Extract the [x, y] coordinate from the center of the cell holding the provided text.  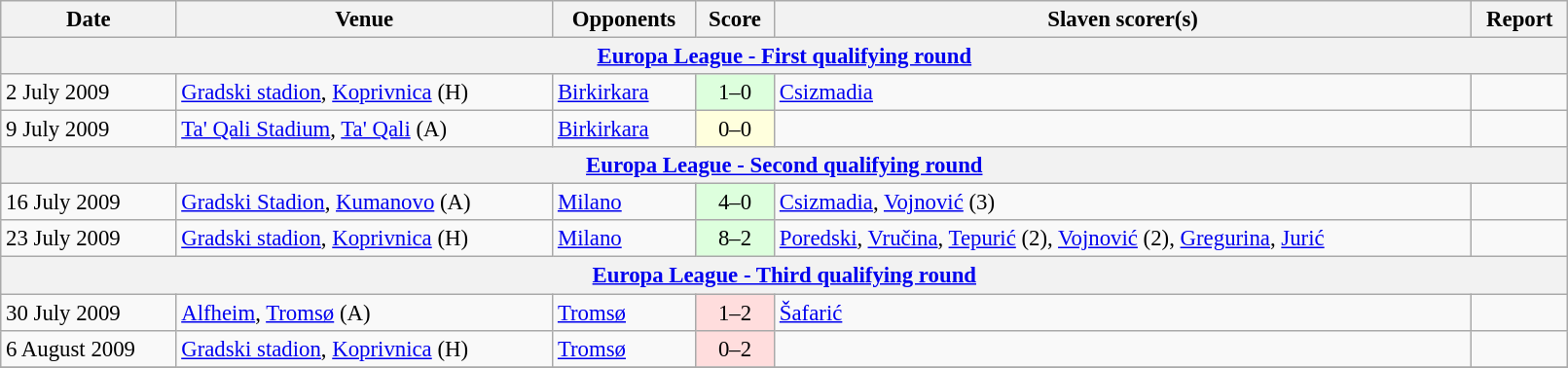
1–0 [734, 92]
Opponents [625, 19]
Poredski, Vručina, Tepurić (2), Vojnović (2), Gregurina, Jurić [1123, 239]
9 July 2009 [89, 129]
Report [1520, 19]
Score [734, 19]
Europa League - Second qualifying round [784, 166]
30 July 2009 [89, 313]
Date [89, 19]
Csizmadia, Vojnović (3) [1123, 202]
8–2 [734, 239]
Europa League - First qualifying round [784, 56]
2 July 2009 [89, 92]
0–2 [734, 349]
0–0 [734, 129]
Slaven scorer(s) [1123, 19]
Ta' Qali Stadium, Ta' Qali (A) [364, 129]
4–0 [734, 202]
Csizmadia [1123, 92]
Europa League - Third qualifying round [784, 276]
Šafarić [1123, 313]
16 July 2009 [89, 202]
Alfheim, Tromsø (A) [364, 313]
23 July 2009 [89, 239]
Venue [364, 19]
6 August 2009 [89, 349]
1–2 [734, 313]
Gradski Stadion, Kumanovo (A) [364, 202]
